Determine the (X, Y) coordinate at the center of the cell enclosing the given text.  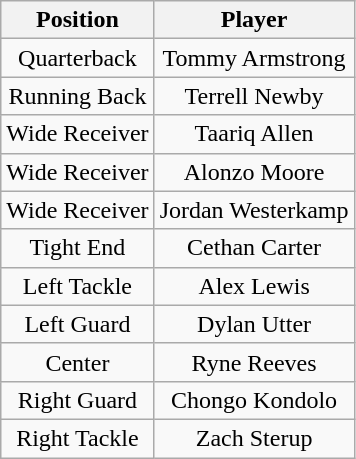
Center (78, 362)
Running Back (78, 96)
Jordan Westerkamp (254, 210)
Right Tackle (78, 438)
Ryne Reeves (254, 362)
Dylan Utter (254, 324)
Tight End (78, 248)
Alonzo Moore (254, 172)
Player (254, 20)
Zach Sterup (254, 438)
Alex Lewis (254, 286)
Quarterback (78, 58)
Left Tackle (78, 286)
Terrell Newby (254, 96)
Tommy Armstrong (254, 58)
Right Guard (78, 400)
Left Guard (78, 324)
Chongo Kondolo (254, 400)
Position (78, 20)
Cethan Carter (254, 248)
Taariq Allen (254, 134)
